From the cell containing the given text, extract its center point as [x, y] coordinate. 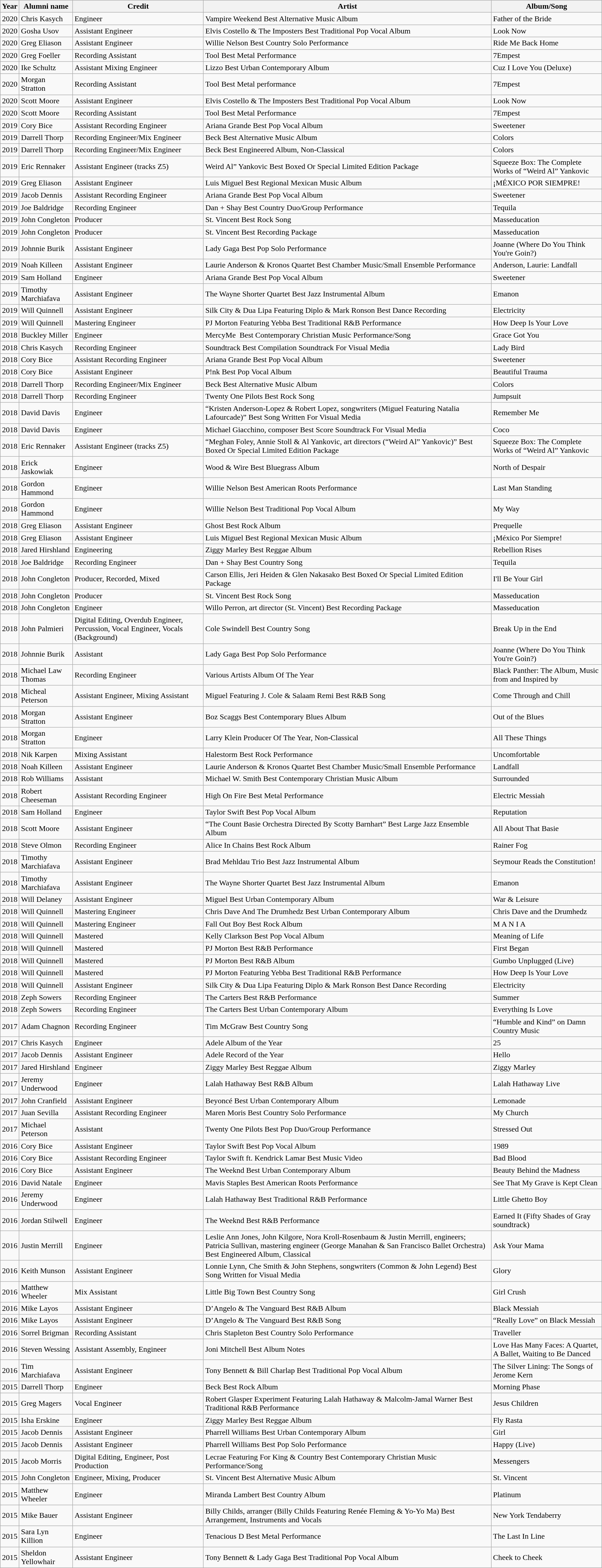
Remember Me [547, 413]
Micheal Peterson [46, 696]
Bad Blood [547, 1158]
Pharrell Williams Best Pop Solo Performance [347, 1445]
Cheek to Cheek [547, 1557]
25 [547, 1043]
Tool Best Metal performance [347, 84]
St. Vincent [547, 1478]
Ride Me Back Home [547, 43]
Justin Merrill [46, 1246]
Anderson, Laurie: Landfall [547, 265]
Miguel Best Urban Contemporary Album [347, 899]
Landfall [547, 767]
Gumbo Unplugged (Live) [547, 961]
Weird Al” Yankovic Best Boxed Or Special Limited Edition Package [347, 166]
Stressed Out [547, 1129]
Black Messiah [547, 1308]
Maren Moris Best Country Solo Performance [347, 1113]
Chris Dave And The Drumhedz Best Urban Contemporary Album [347, 911]
Fly Rasta [547, 1420]
David Natale [46, 1183]
Adam Chagnon [46, 1026]
Little Ghetto Boy [547, 1199]
Lizzo Best Urban Contemporary Album [347, 68]
Ask Your Mama [547, 1246]
Producer, Recorded, Mixed [138, 579]
Rebellion Rises [547, 550]
Beautiful Trauma [547, 372]
Beck Best Engineered Album, Non-Classical [347, 150]
Dan + Shay Best Country Song [347, 562]
Traveller [547, 1333]
Michael Law Thomas [46, 675]
Tim Marchiafava [46, 1370]
Robert Cheeseman [46, 796]
Ghost Best Rock Album [347, 526]
St. Vincent Best Recording Package [347, 232]
MercyMe Best Contemporary Christian Music Performance/Song [347, 335]
Nik Karpen [46, 754]
Willie Nelson Best Traditional Pop Vocal Album [347, 509]
Electric Messiah [547, 796]
¡MÉXICO POR SIEMPRE! [547, 183]
PJ Morton Best R&B Performance [347, 948]
Year [10, 6]
Michael W. Smith Best Contemporary Christian Music Album [347, 779]
Soundtrack Best Compilation Soundtrack For Visual Media [347, 347]
Mike Bauer [46, 1515]
P!nk Best Pop Vocal Album [347, 372]
Lecrae Featuring For King & Country Best Contemporary Christian Music Performance/Song [347, 1461]
Beck Best Rock Album [347, 1387]
Vampire Weekend Best Alternative Music Album [347, 19]
Ziggy Marley [547, 1067]
Tony Bennett & Lady Gaga Best Traditional Pop Vocal Album [347, 1557]
Messengers [547, 1461]
Assistant Assembly, Engineer [138, 1349]
Fall Out Boy Best Rock Album [347, 924]
Billy Childs, arranger (Billy Childs Featuring Renée Fleming & Yo-Yo Ma) Best Arrangement, Instruments and Vocals [347, 1515]
Pharrell Williams Best Urban Contemporary Album [347, 1433]
Glory [547, 1271]
Brad Mehldau Trio Best Jazz Instrumental Album [347, 862]
Everything Is Love [547, 1010]
Lady Bird [547, 347]
Digital Editing, Engineer, Post Production [138, 1461]
Come Through and Chill [547, 696]
The Weeknd Best R&B Performance [347, 1220]
PJ Morton Best R&B Album [347, 961]
Buckley Miller [46, 335]
Surrounded [547, 779]
Seymour Reads the Constitution! [547, 862]
Adele Record of the Year [347, 1055]
I'll Be Your Girl [547, 579]
Boz Scaggs Best Contemporary Blues Album [347, 717]
John Palmieri [46, 629]
Juan Sevilla [46, 1113]
“Humble and Kind” on Damn Country Music [547, 1026]
Carson Ellis, Jeri Heiden & Glen Nakasako Best Boxed Or Special Limited Edition Package [347, 579]
Jumpsuit [547, 397]
High On Fire Best Metal Performance [347, 796]
Break Up in the End [547, 629]
Halestorm Best Rock Performance [347, 754]
Lalah Hathaway Best Traditional R&B Performance [347, 1199]
The Silver Lining: The Songs of Jerome Kern [547, 1370]
Rainer Fog [547, 845]
Assistant Engineer, Mixing Assistant [138, 696]
Sheldon Yellowhair [46, 1557]
Love Has Many Faces: A Quartet, A Ballet, Waiting to Be Danced [547, 1349]
North of Despair [547, 467]
Erick Jaskowiak [46, 467]
The Last In Line [547, 1536]
Assistant Mixing Engineer [138, 68]
Sorrel Brigman [46, 1333]
Lemonade [547, 1100]
Willie Nelson Best Country Solo Performance [347, 43]
Tony Bennett & Bill Charlap Best Traditional Pop Vocal Album [347, 1370]
Out of the Blues [547, 717]
Rob Williams [46, 779]
Lalah Hathaway Best R&B Album [347, 1084]
My Way [547, 509]
Uncomfortable [547, 754]
First Began [547, 948]
Engineer, Mixing, Producer [138, 1478]
Gosha Usov [46, 31]
Alumni name [46, 6]
Jesus Children [547, 1403]
The Carters Best Urban Contemporary Album [347, 1010]
“Really Love” on Black Messiah [547, 1321]
Jacob Morris [46, 1461]
Adele Album of the Year [347, 1043]
Hello [547, 1055]
All These Things [547, 738]
Father of the Bride [547, 19]
Tim McGraw Best Country Song [347, 1026]
War & Leisure [547, 899]
Artist [347, 6]
Wood & Wire Best Bluegrass Album [347, 467]
Cuz I Love You (Deluxe) [547, 68]
Robert Glasper Experiment Featuring Lalah Hathaway & Malcolm-Jamal Warner Best Traditional R&B Performance [347, 1403]
Prequelle [547, 526]
Credit [138, 6]
Greg Foeller [46, 55]
Dan + Shay Best Country Duo/Group Performance [347, 208]
Michael Peterson [46, 1129]
Various Artists Album Of The Year [347, 675]
Chris Dave and the Drumhedz [547, 911]
Mavis Staples Best American Roots Performance [347, 1183]
Digital Editing, Overdub Engineer, Percussion, Vocal Engineer, Vocals (Background) [138, 629]
Mix Assistant [138, 1292]
See That My Grave is Kept Clean [547, 1183]
“The Count Basie Orchestra Directed By Scotty Barnhart” Best Large Jazz Ensemble Album [347, 828]
Willo Perron, art director (St. Vincent) Best Recording Package [347, 608]
Grace Got You [547, 335]
Meaning of Life [547, 936]
Morning Phase [547, 1387]
1989 [547, 1146]
Girl [547, 1433]
Happy (Live) [547, 1445]
D’Angelo & The Vanguard Best R&B Song [347, 1321]
Tenacious D Best Metal Performance [347, 1536]
Kelly Clarkson Best Pop Vocal Album [347, 936]
“Kristen Anderson-Lopez & Robert Lopez, songwriters (Miguel Featuring Natalia Lafourcade)” Best Song Written For Visual Media [347, 413]
Will Delaney [46, 899]
Platinum [547, 1495]
Ike Schultz [46, 68]
Sara Lyn Killion [46, 1536]
Vocal Engineer [138, 1403]
Steven Wessing [46, 1349]
Reputation [547, 812]
D’Angelo & The Vanguard Best R&B Album [347, 1308]
The Carters Best R&B Performance [347, 997]
Twenty One Pilots Best Pop Duo/Group Performance [347, 1129]
Earned It (Fifty Shades of Gray soundtrack) [547, 1220]
Keith Munson [46, 1271]
Miguel Featuring J. Cole & Salaam Remi Best R&B Song [347, 696]
St. Vincent Best Alternative Music Album [347, 1478]
Coco [547, 430]
Black Panther: The Album, Music from and Inspired by [547, 675]
Steve Olmon [46, 845]
Chris Stapleton Best Country Solo Performance [347, 1333]
All About That Basie [547, 828]
¡México Por Siempre! [547, 538]
Joni Mitchell Best Album Notes [347, 1349]
Larry Klein Producer Of The Year, Non-Classical [347, 738]
Girl Crush [547, 1292]
Michael Giacchino, composer Best Score Soundtrack For Visual Media [347, 430]
Taylor Swift ft. Kendrick Lamar Best Music Video [347, 1158]
The Weeknd Best Urban Contemporary Album [347, 1171]
Last Man Standing [547, 488]
Cole Swindell Best Country Song [347, 629]
Beyoncé Best Urban Contemporary Album [347, 1100]
Album/Song [547, 6]
Lonnie Lynn, Che Smith & John Stephens, songwriters (Common & John Legend) Best Song Written for Visual Media [347, 1271]
Little Big Town Best Country Song [347, 1292]
Mixing Assistant [138, 754]
Beauty Behind the Madness [547, 1171]
Lalah Hathaway Live [547, 1084]
Greg Magers [46, 1403]
Miranda Lambert Best Country Album [347, 1495]
“Meghan Foley, Annie Stoll & Al Yankovic, art directors (“Weird Al” Yankovic)” Best Boxed Or Special Limited Edition Package [347, 446]
Isha Erskine [46, 1420]
Summer [547, 997]
Engineering [138, 550]
Willie Nelson Best American Roots Performance [347, 488]
New York Tendaberry [547, 1515]
M A N I A [547, 924]
Jordan Stilwell [46, 1220]
Alice In Chains Best Rock Album [347, 845]
John Cranfield [46, 1100]
My Church [547, 1113]
Twenty One Pilots Best Rock Song [347, 397]
